Find where the given text appears and provide that cell's center as [X, Y] coordinate. 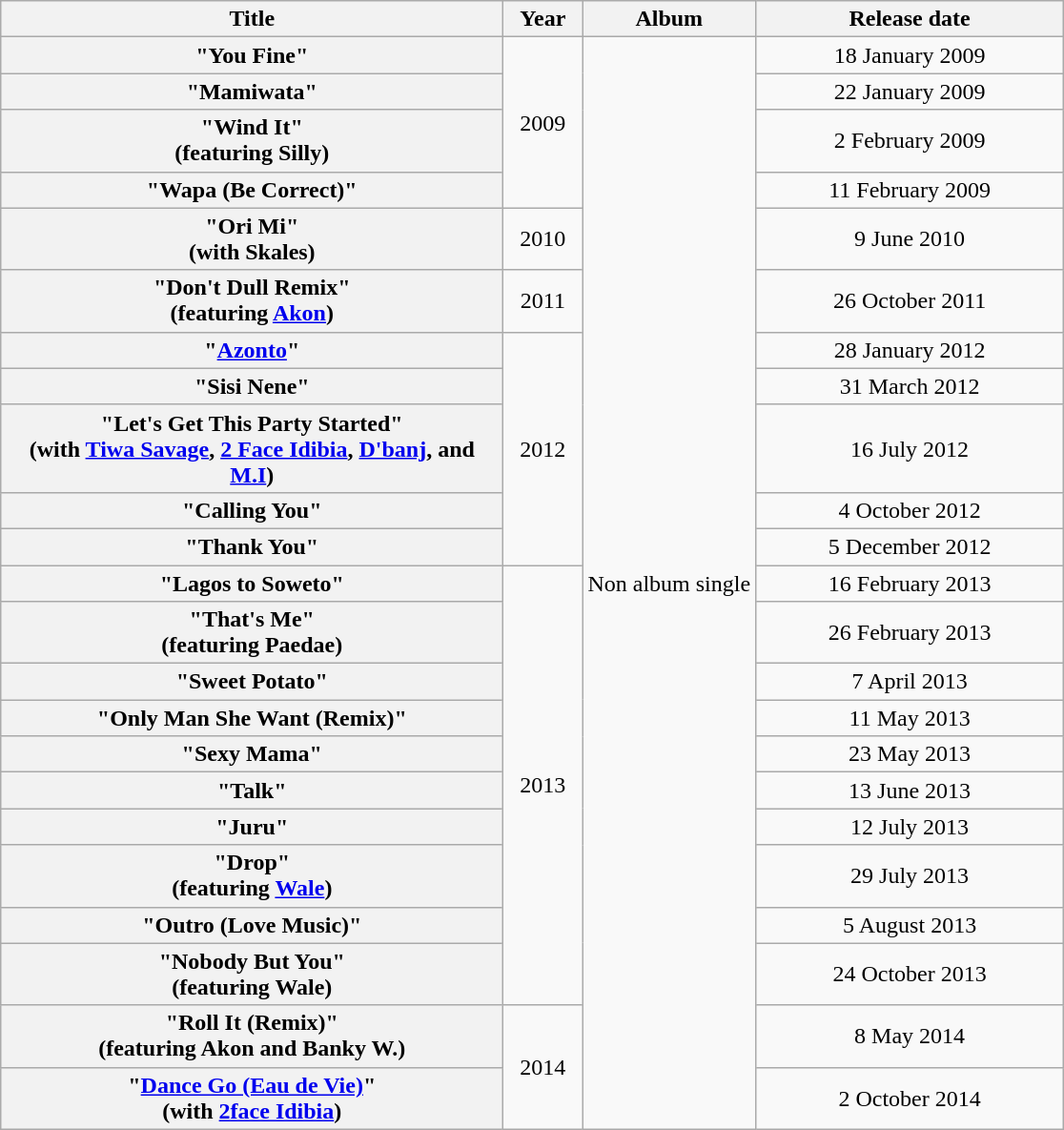
"Wind It" (featuring Silly) [252, 141]
22 January 2009 [910, 92]
"Juru" [252, 827]
"Outro (Love Music)" [252, 925]
26 October 2011 [910, 301]
"That's Me"(featuring Paedae) [252, 633]
2014 [543, 1067]
"Wapa (Be Correct)" [252, 190]
11 February 2009 [910, 190]
"Dance Go (Eau de Vie)"(with 2face Idibia) [252, 1099]
11 May 2013 [910, 718]
2011 [543, 301]
"Lagos to Soweto" [252, 583]
Title [252, 19]
"Thank You" [252, 546]
5 December 2012 [910, 546]
31 March 2012 [910, 386]
8 May 2014 [910, 1036]
2013 [543, 785]
23 May 2013 [910, 754]
"Nobody But You"(featuring Wale) [252, 975]
"You Fine" [252, 55]
Non album single [669, 584]
16 July 2012 [910, 448]
"Sexy Mama" [252, 754]
4 October 2012 [910, 510]
"Only Man She Want (Remix)" [252, 718]
2012 [543, 448]
2010 [543, 238]
9 June 2010 [910, 238]
24 October 2013 [910, 975]
"Talk" [252, 791]
"Let's Get This Party Started"(with Tiwa Savage, 2 Face Idibia, D'banj, and M.I) [252, 448]
"Don't Dull Remix"(featuring Akon) [252, 301]
16 February 2013 [910, 583]
18 January 2009 [910, 55]
"Sisi Nene" [252, 386]
"Drop"(featuring Wale) [252, 875]
2 February 2009 [910, 141]
"Azonto" [252, 350]
Year [543, 19]
"Mamiwata" [252, 92]
5 August 2013 [910, 925]
26 February 2013 [910, 633]
"Calling You" [252, 510]
"Ori Mi"(with Skales) [252, 238]
Release date [910, 19]
2009 [543, 122]
"Roll It (Remix)" (featuring Akon and Banky W.) [252, 1036]
28 January 2012 [910, 350]
12 July 2013 [910, 827]
13 June 2013 [910, 791]
"Sweet Potato" [252, 682]
29 July 2013 [910, 875]
Album [669, 19]
2 October 2014 [910, 1099]
7 April 2013 [910, 682]
